Output the [x, y] coordinate of the center of the cell containing the given text.  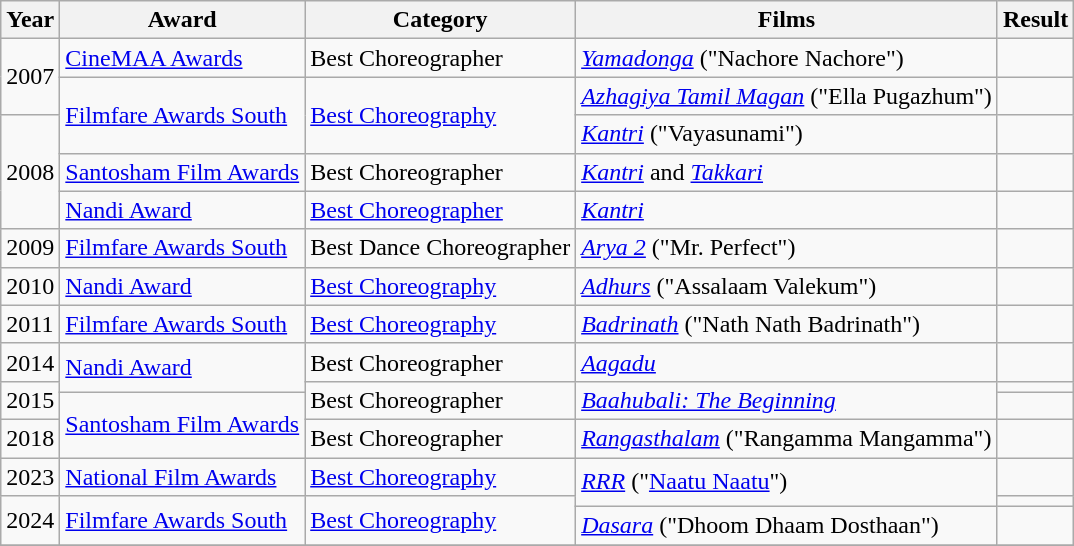
Category [440, 20]
2011 [30, 324]
2015 [30, 400]
Kantri ("Vayasunami") [787, 134]
Rangasthalam ("Rangamma Mangamma") [787, 438]
2008 [30, 172]
Dasara ("Dhoom Dhaam Dosthaan") [787, 526]
2009 [30, 248]
2014 [30, 362]
Aagadu [787, 362]
Kantri [787, 210]
Azhagiya Tamil Magan ("Ella Pugazhum") [787, 96]
Kantri and Takkari [787, 172]
Adhurs ("Assalaam Valekum") [787, 286]
2007 [30, 77]
Result [1035, 20]
Best Dance Choreographer [440, 248]
CineMAA Awards [182, 58]
2023 [30, 477]
2010 [30, 286]
Year [30, 20]
2018 [30, 438]
Baahubali: The Beginning [787, 400]
Films [787, 20]
RRR ("Naatu Naatu") [787, 482]
Award [182, 20]
Badrinath ("Nath Nath Badrinath") [787, 324]
2024 [30, 520]
National Film Awards [182, 477]
Arya 2 ("Mr. Perfect") [787, 248]
Yamadonga ("Nachore Nachore") [787, 58]
